From the cell containing the given text, extract its center point as (X, Y) coordinate. 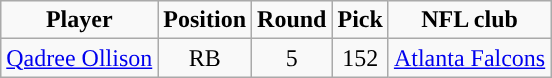
Qadree Ollison (80, 58)
Pick (360, 20)
Player (80, 20)
Atlanta Falcons (469, 58)
5 (292, 58)
152 (360, 58)
Round (292, 20)
RB (205, 58)
Position (205, 20)
NFL club (469, 20)
